Search for the cell housing the specified text and yield its (X, Y) center coordinate. 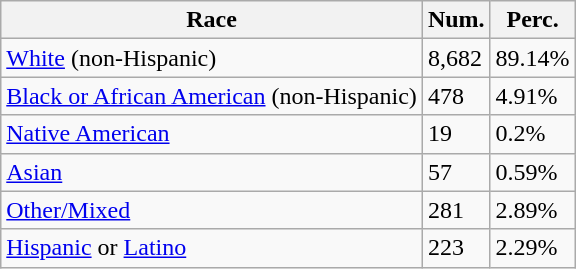
19 (456, 134)
2.29% (532, 248)
57 (456, 172)
Num. (456, 20)
0.2% (532, 134)
0.59% (532, 172)
White (non-Hispanic) (212, 58)
Perc. (532, 20)
478 (456, 96)
2.89% (532, 210)
Race (212, 20)
281 (456, 210)
Asian (212, 172)
223 (456, 248)
8,682 (456, 58)
Other/Mixed (212, 210)
Black or African American (non-Hispanic) (212, 96)
89.14% (532, 58)
Hispanic or Latino (212, 248)
4.91% (532, 96)
Native American (212, 134)
